Find where the given text appears and provide that cell's center as [X, Y] coordinate. 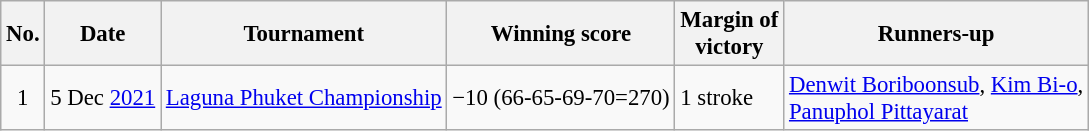
−10 (66-65-69-70=270) [561, 98]
Margin ofvictory [730, 34]
Denwit Boriboonsub, Kim Bi-o, Panuphol Pittayarat [936, 98]
1 stroke [730, 98]
Winning score [561, 34]
Laguna Phuket Championship [303, 98]
Date [103, 34]
Runners-up [936, 34]
Tournament [303, 34]
1 [23, 98]
5 Dec 2021 [103, 98]
No. [23, 34]
